Capture the cell that displays the provided text and extract its (x, y) central coordinate. 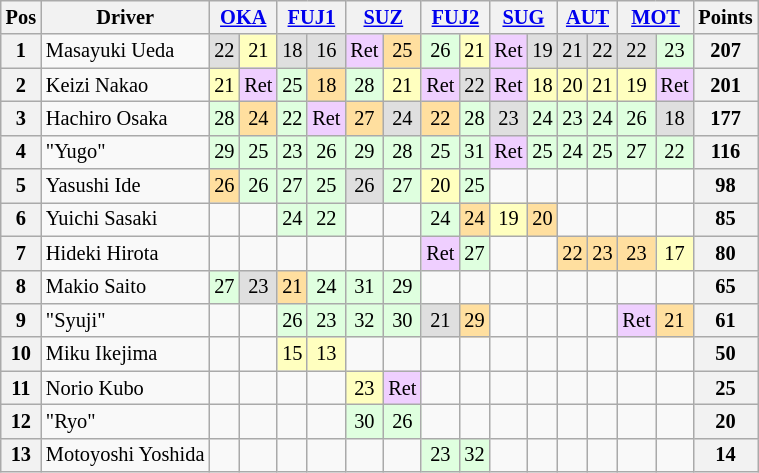
80 (726, 253)
116 (726, 152)
FUJ2 (455, 17)
Yuichi Sasaki (125, 219)
Hideki Hirota (125, 253)
7 (21, 253)
Miku Ikejima (125, 354)
12 (21, 421)
3 (21, 118)
16 (326, 51)
Masayuki Ueda (125, 51)
8 (21, 287)
17 (675, 253)
1 (21, 51)
85 (726, 219)
6 (21, 219)
Norio Kubo (125, 388)
15 (292, 354)
177 (726, 118)
SUG (523, 17)
9 (21, 320)
201 (726, 85)
5 (21, 186)
207 (726, 51)
OKA (243, 17)
11 (21, 388)
4 (21, 152)
FUJ1 (311, 17)
Keizi Nakao (125, 85)
Driver (125, 17)
65 (726, 287)
AUT (587, 17)
SUZ (383, 17)
Motoyoshi Yoshida (125, 455)
MOT (656, 17)
"Yugo" (125, 152)
Makio Saito (125, 287)
10 (21, 354)
14 (726, 455)
Hachiro Osaka (125, 118)
2 (21, 85)
"Syuji" (125, 320)
Yasushi Ide (125, 186)
Points (726, 17)
"Ryo" (125, 421)
98 (726, 186)
Pos (21, 17)
61 (726, 320)
50 (726, 354)
